Scan for the cell matching the given text and deliver its [x, y] coordinate at center. 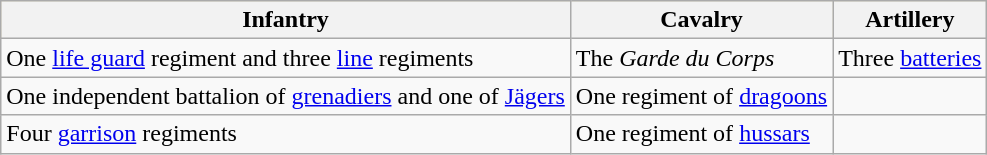
Three batteries [910, 58]
One regiment of dragoons [701, 96]
Infantry [286, 20]
Artillery [910, 20]
One independent battalion of grenadiers and one of Jägers [286, 96]
One life guard regiment and three line regiments [286, 58]
Cavalry [701, 20]
One regiment of hussars [701, 134]
The Garde du Corps [701, 58]
Four garrison regiments [286, 134]
